For the text-containing cell, return its midpoint in [x, y] coordinate format. 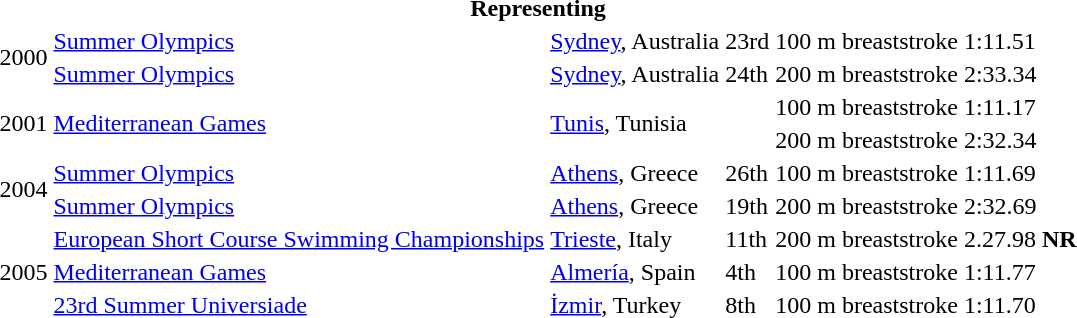
26th [748, 173]
Almería, Spain [635, 272]
Tunis, Tunisia [635, 124]
23rd [748, 41]
European Short Course Swimming Championships [299, 239]
Trieste, Italy [635, 239]
11th [748, 239]
24th [748, 74]
4th [748, 272]
19th [748, 206]
